Scan for the cell matching the given text and deliver its (x, y) coordinate at center. 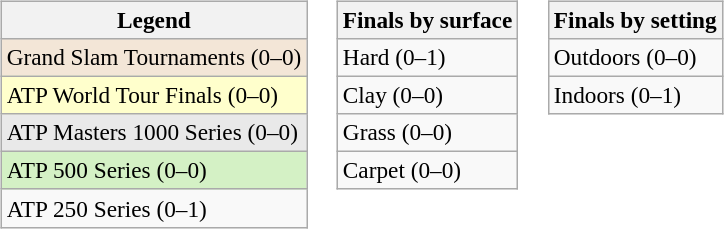
ATP 250 Series (0–1) (154, 208)
ATP World Tour Finals (0–0) (154, 95)
Hard (0–1) (427, 57)
ATP Masters 1000 Series (0–0) (154, 133)
ATP 500 Series (0–0) (154, 171)
Indoors (0–1) (635, 95)
Legend (154, 20)
Carpet (0–0) (427, 171)
Grass (0–0) (427, 133)
Outdoors (0–0) (635, 57)
Finals by surface (427, 20)
Finals by setting (635, 20)
Clay (0–0) (427, 95)
Grand Slam Tournaments (0–0) (154, 57)
